Search for the cell housing the specified text and yield its (x, y) center coordinate. 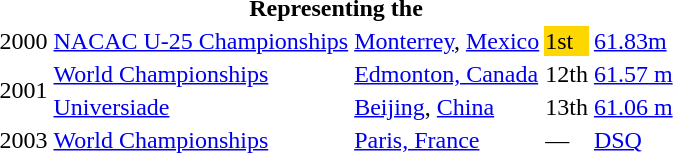
Monterrey, Mexico (447, 41)
Universiade (201, 107)
12th (567, 74)
World Championships (201, 74)
Edmonton, Canada (447, 74)
Beijing, China (447, 107)
NACAC U-25 Championships (201, 41)
1st (567, 41)
13th (567, 107)
